Identify which cell holds the provided text, then report its (X, Y) central coordinate. 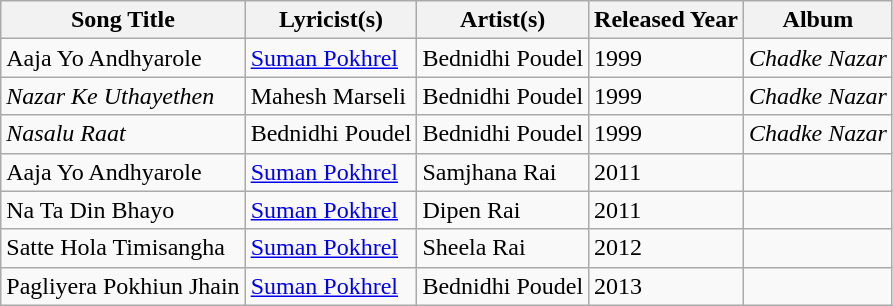
2013 (666, 286)
Album (818, 20)
Satte Hola Timisangha (123, 248)
2012 (666, 248)
Samjhana Rai (503, 172)
Dipen Rai (503, 210)
Sheela Rai (503, 248)
Mahesh Marseli (331, 96)
Released Year (666, 20)
Nazar Ke Uthayethen (123, 96)
Na Ta Din Bhayo (123, 210)
Song Title (123, 20)
Lyricist(s) (331, 20)
Nasalu Raat (123, 134)
Pagliyera Pokhiun Jhain (123, 286)
Artist(s) (503, 20)
